Identify which cell holds the provided text, then report its [X, Y] central coordinate. 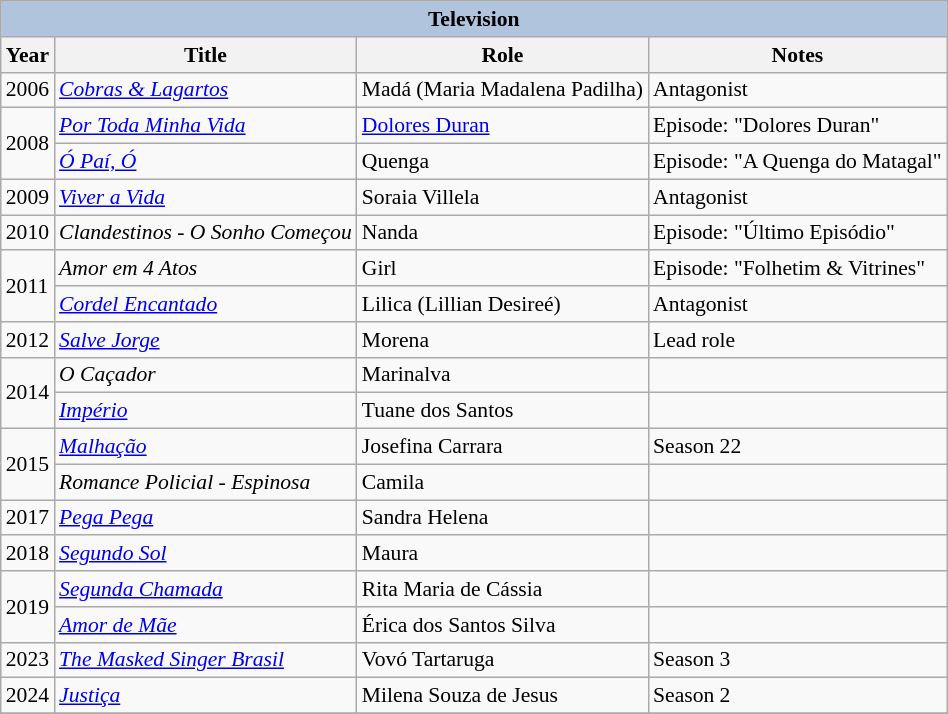
Sandra Helena [502, 518]
Lead role [798, 340]
Milena Souza de Jesus [502, 696]
Amor em 4 Atos [206, 269]
Camila [502, 482]
Marinalva [502, 375]
2011 [28, 286]
Dolores Duran [502, 126]
2010 [28, 233]
Quenga [502, 162]
Lilica (Lillian Desireé) [502, 304]
Pega Pega [206, 518]
2008 [28, 144]
2023 [28, 660]
2024 [28, 696]
2015 [28, 464]
Justiça [206, 696]
Television [474, 19]
Malhação [206, 447]
Maura [502, 554]
Season 3 [798, 660]
Romance Policial - Espinosa [206, 482]
Amor de Mãe [206, 625]
Salve Jorge [206, 340]
Notes [798, 55]
Soraia Villela [502, 197]
Episode: "Folhetim & Vitrines" [798, 269]
Year [28, 55]
O Caçador [206, 375]
Vovó Tartaruga [502, 660]
Viver a Vida [206, 197]
Season 2 [798, 696]
Nanda [502, 233]
Por Toda Minha Vida [206, 126]
2018 [28, 554]
Morena [502, 340]
Segundo Sol [206, 554]
Josefina Carrara [502, 447]
Rita Maria de Cássia [502, 589]
Girl [502, 269]
Tuane dos Santos [502, 411]
Episode: "Último Episódio" [798, 233]
Clandestinos - O Sonho Começou [206, 233]
Cordel Encantado [206, 304]
Érica dos Santos Silva [502, 625]
2014 [28, 392]
Império [206, 411]
Segunda Chamada [206, 589]
Madá (Maria Madalena Padilha) [502, 90]
Cobras & Lagartos [206, 90]
Ó Paí, Ó [206, 162]
2006 [28, 90]
2019 [28, 606]
Season 22 [798, 447]
Role [502, 55]
Episode: "A Quenga do Matagal" [798, 162]
Title [206, 55]
Episode: "Dolores Duran" [798, 126]
The Masked Singer Brasil [206, 660]
2012 [28, 340]
2017 [28, 518]
2009 [28, 197]
